Pinpoint the cell where the given text exists, returning its (X, Y) midpoint coordinate. 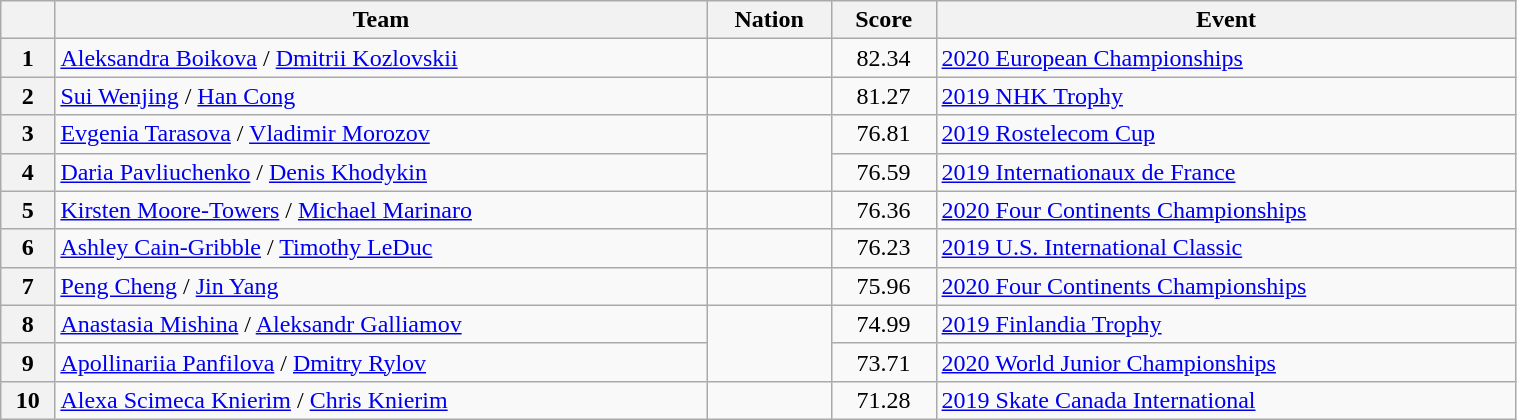
76.59 (884, 172)
73.71 (884, 362)
82.34 (884, 58)
2019 Finlandia Trophy (1226, 324)
7 (28, 286)
Sui Wenjing / Han Cong (381, 96)
2019 NHK Trophy (1226, 96)
2019 Rostelecom Cup (1226, 134)
2020 European Championships (1226, 58)
74.99 (884, 324)
76.23 (884, 248)
Kirsten Moore-Towers / Michael Marinaro (381, 210)
1 (28, 58)
71.28 (884, 400)
76.81 (884, 134)
9 (28, 362)
3 (28, 134)
Event (1226, 20)
Peng Cheng / Jin Yang (381, 286)
2020 World Junior Championships (1226, 362)
Aleksandra Boikova / Dmitrii Kozlovskii (381, 58)
75.96 (884, 286)
2019 U.S. International Classic (1226, 248)
Score (884, 20)
10 (28, 400)
Anastasia Mishina / Aleksandr Galliamov (381, 324)
81.27 (884, 96)
Team (381, 20)
6 (28, 248)
Nation (769, 20)
2019 Skate Canada International (1226, 400)
2 (28, 96)
8 (28, 324)
Daria Pavliuchenko / Denis Khodykin (381, 172)
76.36 (884, 210)
2019 Internationaux de France (1226, 172)
5 (28, 210)
Apollinariia Panfilova / Dmitry Rylov (381, 362)
Alexa Scimeca Knierim / Chris Knierim (381, 400)
4 (28, 172)
Ashley Cain-Gribble / Timothy LeDuc (381, 248)
Evgenia Tarasova / Vladimir Morozov (381, 134)
